Scan for the cell matching the given text and deliver its [X, Y] coordinate at center. 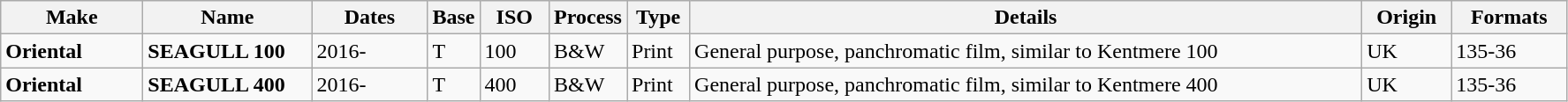
Origin [1406, 18]
SEAGULL 100 [228, 51]
General purpose, panchromatic film, similar to Kentmere 100 [1026, 51]
Details [1026, 18]
Process [588, 18]
Dates [369, 18]
General purpose, panchromatic film, similar to Kentmere 400 [1026, 84]
ISO [514, 18]
Make [72, 18]
Base [454, 18]
100 [514, 51]
Name [228, 18]
SEAGULL 400 [228, 84]
Formats [1509, 18]
Type [659, 18]
400 [514, 84]
